Extract the (x, y) coordinate from the center of the cell holding the provided text.  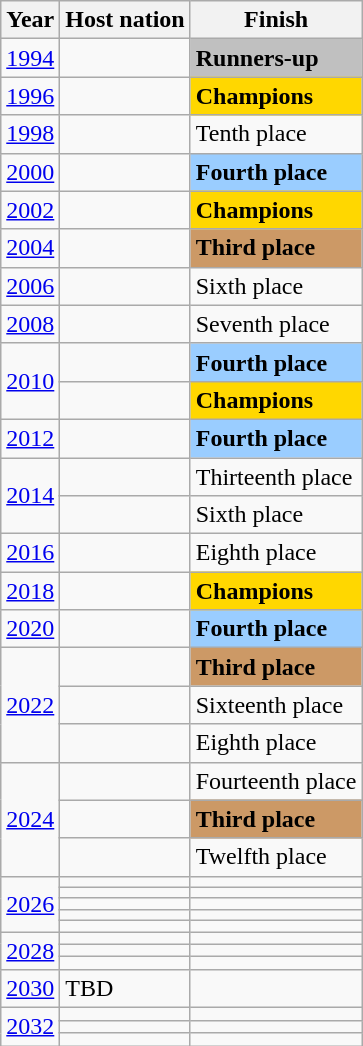
Runners-up (276, 58)
2018 (30, 591)
2014 (30, 496)
2010 (30, 381)
2004 (30, 248)
Host nation (125, 20)
2012 (30, 438)
Twelfth place (276, 857)
1996 (30, 96)
Tenth place (276, 134)
Thirteenth place (276, 477)
2020 (30, 629)
Finish (276, 20)
2028 (30, 951)
Seventh place (276, 324)
2008 (30, 324)
1994 (30, 58)
2032 (30, 1027)
2030 (30, 989)
2026 (30, 904)
TBD (125, 989)
2000 (30, 172)
2016 (30, 553)
Fourteenth place (276, 781)
2024 (30, 819)
2002 (30, 210)
Sixteenth place (276, 705)
2006 (30, 286)
Year (30, 20)
2022 (30, 705)
1998 (30, 134)
